From the cell containing the given text, extract its center point as [X, Y] coordinate. 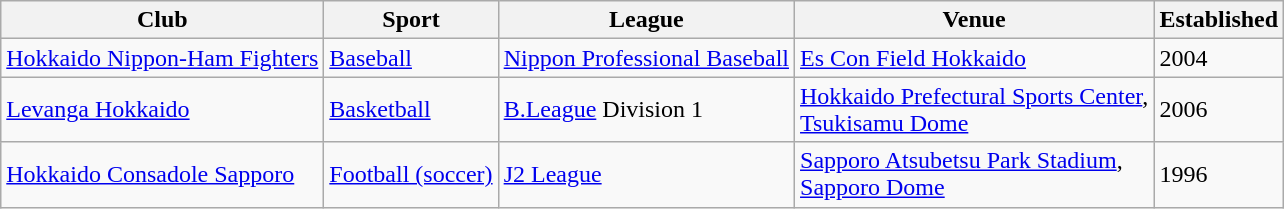
League [646, 20]
Sapporo Atsubetsu Park Stadium,Sapporo Dome [974, 174]
Hokkaido Consadole Sapporo [162, 174]
B.League Division 1 [646, 110]
Levanga Hokkaido [162, 110]
Baseball [411, 58]
Es Con Field Hokkaido [974, 58]
Sport [411, 20]
Nippon Professional Baseball [646, 58]
Club [162, 20]
1996 [1219, 174]
Venue [974, 20]
Established [1219, 20]
2004 [1219, 58]
Hokkaido Prefectural Sports Center,Tsukisamu Dome [974, 110]
2006 [1219, 110]
Basketball [411, 110]
J2 League [646, 174]
Hokkaido Nippon-Ham Fighters [162, 58]
Football (soccer) [411, 174]
